Output the (x, y) coordinate of the center of the cell containing the given text.  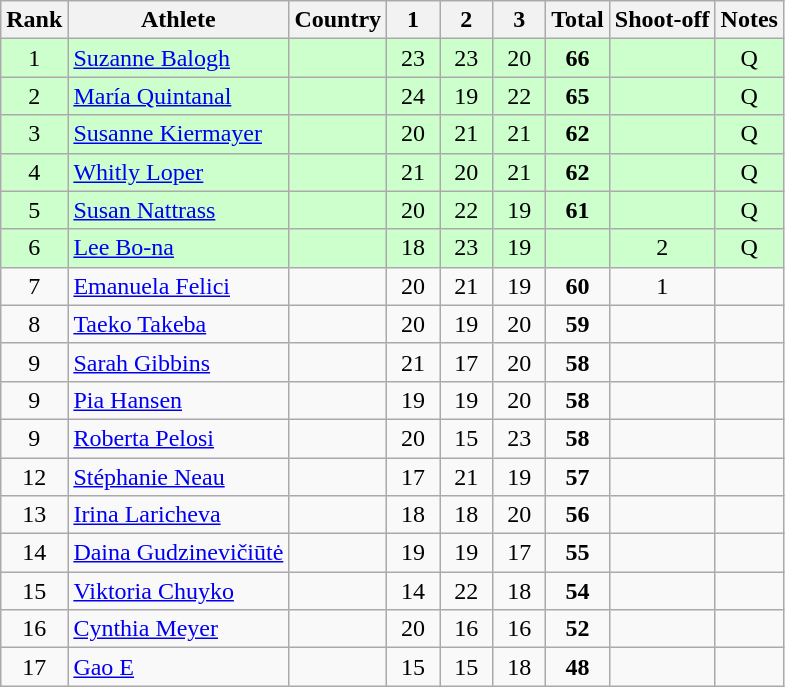
Stéphanie Neau (178, 477)
Athlete (178, 20)
8 (34, 324)
Roberta Pelosi (178, 438)
Pia Hansen (178, 400)
66 (578, 58)
Irina Laricheva (178, 515)
57 (578, 477)
Emanuela Felici (178, 286)
56 (578, 515)
Notes (749, 20)
Susanne Kiermayer (178, 134)
59 (578, 324)
61 (578, 210)
55 (578, 553)
54 (578, 591)
Taeko Takeba (178, 324)
24 (414, 96)
7 (34, 286)
Susan Nattrass (178, 210)
12 (34, 477)
4 (34, 172)
Total (578, 20)
52 (578, 629)
6 (34, 248)
Rank (34, 20)
María Quintanal (178, 96)
Daina Gudzinevičiūtė (178, 553)
Whitly Loper (178, 172)
65 (578, 96)
Suzanne Balogh (178, 58)
Lee Bo-na (178, 248)
Cynthia Meyer (178, 629)
Country (338, 20)
5 (34, 210)
Shoot-off (662, 20)
Sarah Gibbins (178, 362)
Gao E (178, 667)
Viktoria Chuyko (178, 591)
48 (578, 667)
13 (34, 515)
60 (578, 286)
